For the text-containing cell, return its midpoint in (X, Y) coordinate format. 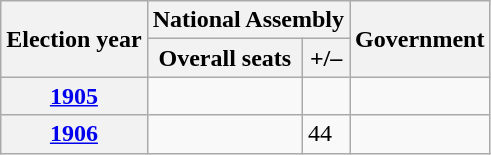
1905 (74, 96)
44 (326, 134)
Government (420, 39)
1906 (74, 134)
Overall seats (224, 58)
+/– (326, 58)
Election year (74, 39)
National Assembly (248, 20)
